Return the (x, y) coordinate for the center point of the cell that contains the specified text.  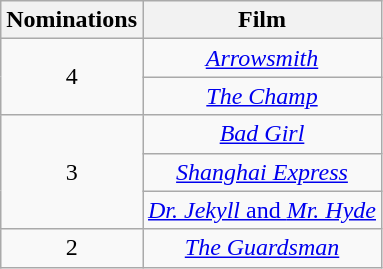
2 (72, 248)
Dr. Jekyll and Mr. Hyde (262, 210)
4 (72, 77)
Shanghai Express (262, 172)
3 (72, 172)
Bad Girl (262, 134)
Nominations (72, 20)
Arrowsmith (262, 58)
Film (262, 20)
The Champ (262, 96)
The Guardsman (262, 248)
